From the cell containing the given text, extract its center point as (X, Y) coordinate. 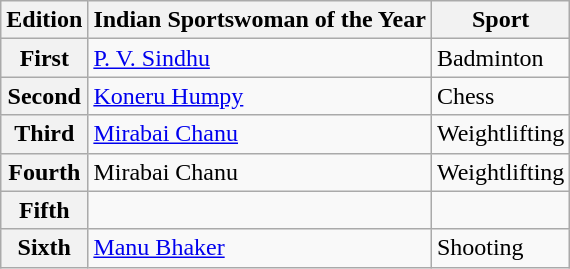
Third (44, 134)
Chess (500, 96)
Sixth (44, 248)
Koneru Humpy (260, 96)
Edition (44, 20)
Badminton (500, 58)
Indian Sportswoman of the Year (260, 20)
Shooting (500, 248)
Manu Bhaker (260, 248)
P. V. Sindhu (260, 58)
First (44, 58)
Fifth (44, 210)
Fourth (44, 172)
Second (44, 96)
Sport (500, 20)
